Extract the [X, Y] coordinate from the center of the cell holding the provided text.  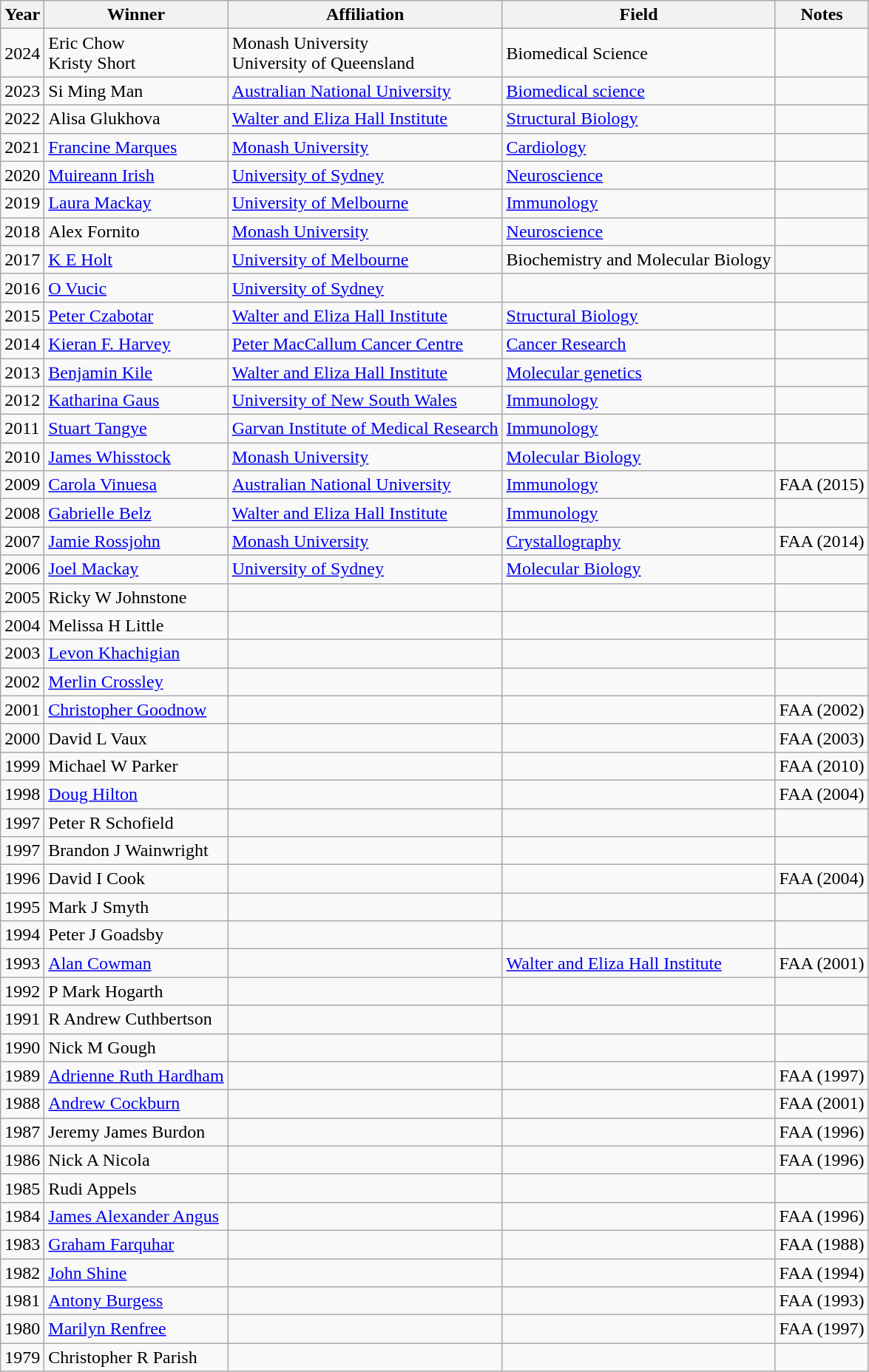
Peter Czabotar [136, 316]
Si Ming Man [136, 91]
1995 [22, 907]
Christopher R Parish [136, 1357]
2016 [22, 288]
Doug Hilton [136, 794]
Nick A Nicola [136, 1160]
2003 [22, 653]
2000 [22, 738]
David L Vaux [136, 738]
1999 [22, 766]
2019 [22, 203]
FAA (1993) [822, 1301]
2006 [22, 569]
Field [639, 15]
FAA (2015) [822, 485]
Crystallography [639, 541]
1980 [22, 1329]
Melissa H Little [136, 625]
1993 [22, 963]
Alisa Glukhova [136, 119]
FAA (2003) [822, 738]
Antony Burgess [136, 1301]
FAA (1994) [822, 1272]
Marilyn Renfree [136, 1329]
FAA (1988) [822, 1244]
David I Cook [136, 879]
Christopher Goodnow [136, 710]
Biochemistry and Molecular Biology [639, 259]
Affiliation [365, 15]
2007 [22, 541]
1979 [22, 1357]
R Andrew Cuthbertson [136, 1019]
James Alexander Angus [136, 1216]
2023 [22, 91]
Benjamin Kile [136, 372]
Biomedical Science [639, 53]
2001 [22, 710]
Kieran F. Harvey [136, 344]
1985 [22, 1188]
2011 [22, 429]
Cardiology [639, 147]
2018 [22, 231]
Ricky W Johnstone [136, 597]
2012 [22, 401]
Nick M Gough [136, 1047]
2022 [22, 119]
Graham Farquhar [136, 1244]
Biomedical science [639, 91]
James Whisstock [136, 457]
1998 [22, 794]
P Mark Hogarth [136, 991]
1990 [22, 1047]
Notes [822, 15]
2013 [22, 372]
Stuart Tangye [136, 429]
2024 [22, 53]
Michael W Parker [136, 766]
O Vucic [136, 288]
2014 [22, 344]
Molecular genetics [639, 372]
Peter MacCallum Cancer Centre [365, 344]
1986 [22, 1160]
2010 [22, 457]
1981 [22, 1301]
Alan Cowman [136, 963]
Laura Mackay [136, 203]
1984 [22, 1216]
2008 [22, 513]
1982 [22, 1272]
Adrienne Ruth Hardham [136, 1076]
K E Holt [136, 259]
Alex Fornito [136, 231]
Jamie Rossjohn [136, 541]
1989 [22, 1076]
Brandon J Wainwright [136, 851]
2020 [22, 175]
Francine Marques [136, 147]
Muireann Irish [136, 175]
John Shine [136, 1272]
FAA (2010) [822, 766]
1991 [22, 1019]
2017 [22, 259]
Monash UniversityUniversity of Queensland [365, 53]
Eric ChowKristy Short [136, 53]
Winner [136, 15]
2021 [22, 147]
Joel Mackay [136, 569]
Merlin Crossley [136, 682]
1994 [22, 935]
Peter R Schofield [136, 823]
Cancer Research [639, 344]
Garvan Institute of Medical Research [365, 429]
Levon Khachigian [136, 653]
Mark J Smyth [136, 907]
University of New South Wales [365, 401]
1987 [22, 1132]
Jeremy James Burdon [136, 1132]
Carola Vinuesa [136, 485]
1983 [22, 1244]
Katharina Gaus [136, 401]
Andrew Cockburn [136, 1104]
Peter J Goadsby [136, 935]
1996 [22, 879]
2009 [22, 485]
2002 [22, 682]
1988 [22, 1104]
2005 [22, 597]
2015 [22, 316]
Year [22, 15]
FAA (2002) [822, 710]
1992 [22, 991]
Gabrielle Belz [136, 513]
2004 [22, 625]
FAA (2014) [822, 541]
Rudi Appels [136, 1188]
